From the cell containing the given text, extract its center point as [x, y] coordinate. 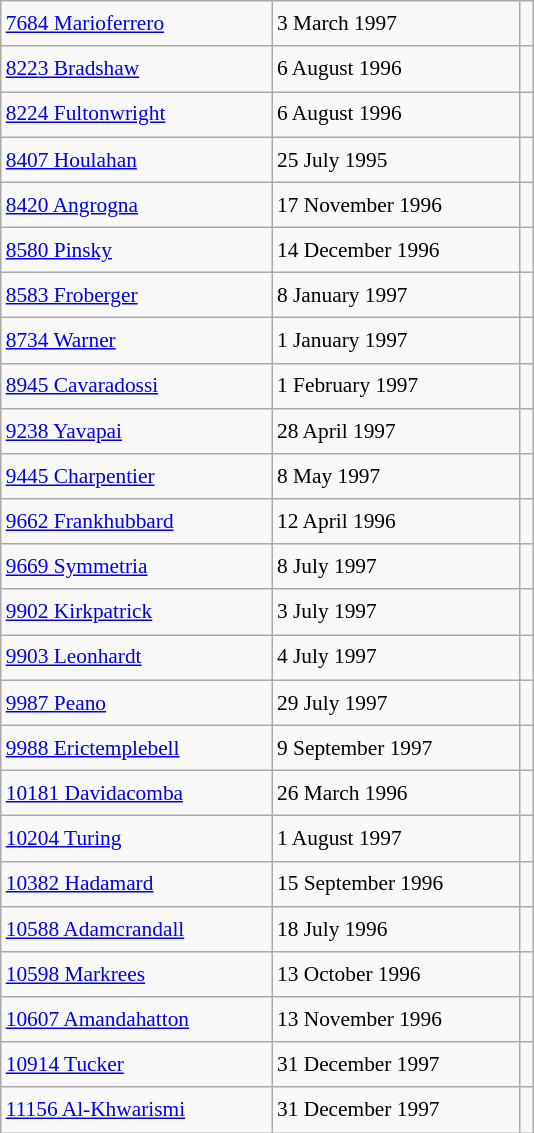
25 July 1995 [396, 160]
9987 Peano [136, 702]
8945 Cavaradossi [136, 386]
29 July 1997 [396, 702]
9 September 1997 [396, 748]
10382 Hadamard [136, 884]
13 November 1996 [396, 1020]
10588 Adamcrandall [136, 928]
8420 Angrogna [136, 204]
8734 Warner [136, 340]
4 July 1997 [396, 658]
8 January 1997 [396, 296]
3 July 1997 [396, 612]
26 March 1996 [396, 792]
9902 Kirkpatrick [136, 612]
8407 Houlahan [136, 160]
10181 Davidacomba [136, 792]
15 September 1996 [396, 884]
8 July 1997 [396, 566]
8583 Froberger [136, 296]
8580 Pinsky [136, 250]
28 April 1997 [396, 430]
1 January 1997 [396, 340]
10598 Markrees [136, 974]
10914 Tucker [136, 1064]
7684 Marioferrero [136, 24]
9662 Frankhubbard [136, 522]
14 December 1996 [396, 250]
1 February 1997 [396, 386]
9238 Yavapai [136, 430]
10204 Turing [136, 838]
8224 Fultonwright [136, 114]
8 May 1997 [396, 476]
9669 Symmetria [136, 566]
1 August 1997 [396, 838]
12 April 1996 [396, 522]
9445 Charpentier [136, 476]
11156 Al-Khwarismi [136, 1110]
9903 Leonhardt [136, 658]
9988 Erictemplebell [136, 748]
18 July 1996 [396, 928]
13 October 1996 [396, 974]
3 March 1997 [396, 24]
10607 Amandahatton [136, 1020]
17 November 1996 [396, 204]
8223 Bradshaw [136, 68]
